Identify which cell holds the provided text, then report its [x, y] central coordinate. 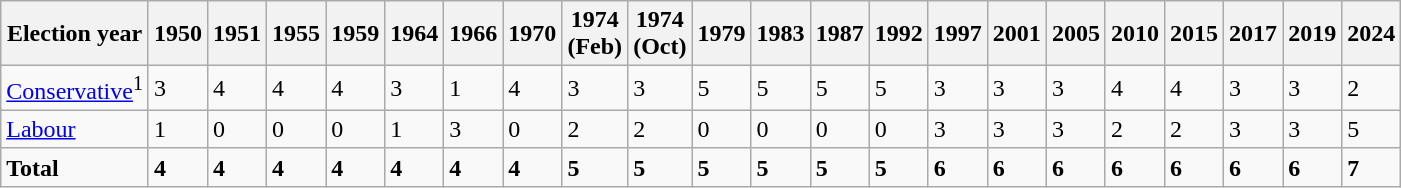
1974(Oct) [660, 34]
2017 [1254, 34]
1964 [414, 34]
1983 [780, 34]
1951 [238, 34]
1992 [898, 34]
1970 [532, 34]
1979 [722, 34]
Election year [75, 34]
2001 [1016, 34]
1950 [178, 34]
1959 [356, 34]
Conservative1 [75, 88]
7 [1372, 167]
Total [75, 167]
2015 [1194, 34]
2024 [1372, 34]
1997 [958, 34]
2019 [1312, 34]
2010 [1134, 34]
1974(Feb) [595, 34]
2005 [1076, 34]
Labour [75, 129]
1955 [296, 34]
1966 [474, 34]
1987 [840, 34]
